From the cell containing the given text, extract its center point as [x, y] coordinate. 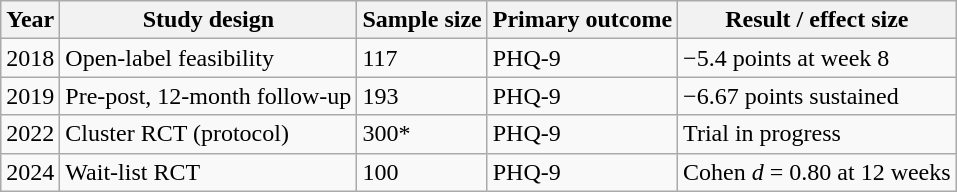
2022 [30, 134]
2018 [30, 58]
Result / effect size [818, 20]
−6.67 points sustained [818, 96]
Study design [208, 20]
Pre-post, 12-month follow-up [208, 96]
117 [422, 58]
300* [422, 134]
Cohen d = 0.80 at 12 weeks [818, 172]
Primary outcome [582, 20]
Cluster RCT (protocol) [208, 134]
Trial in progress [818, 134]
Year [30, 20]
2024 [30, 172]
−5.4 points at week 8 [818, 58]
100 [422, 172]
193 [422, 96]
Sample size [422, 20]
2019 [30, 96]
Wait-list RCT [208, 172]
Open-label feasibility [208, 58]
